Extract the [x, y] coordinate from the center of the cell holding the provided text.  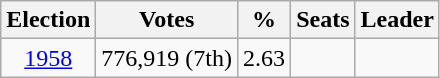
Election [48, 20]
Seats [323, 20]
% [264, 20]
2.63 [264, 58]
Leader [397, 20]
1958 [48, 58]
Votes [167, 20]
776,919 (7th) [167, 58]
